Pinpoint the cell where the given text exists, returning its [X, Y] midpoint coordinate. 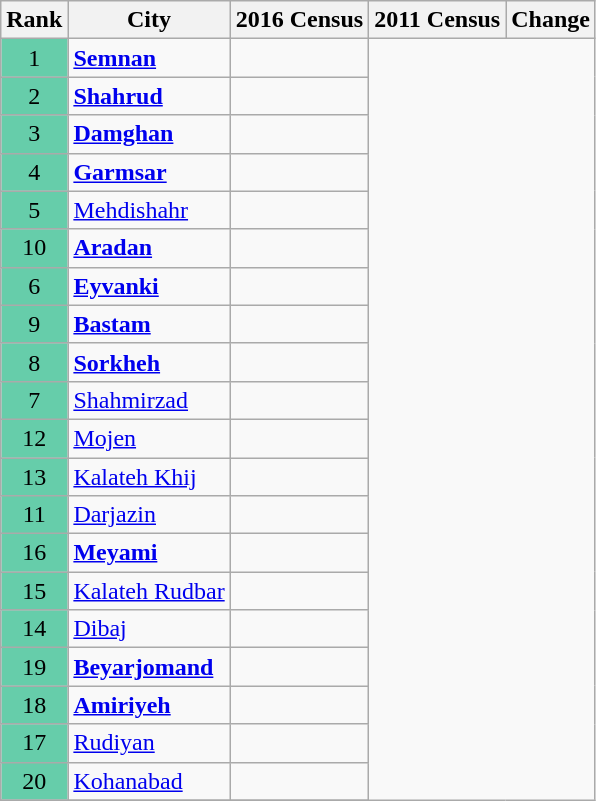
Sorkheh [149, 362]
8 [34, 362]
10 [34, 248]
9 [34, 324]
Darjazin [149, 515]
Damghan [149, 134]
Rank [34, 20]
11 [34, 515]
Mojen [149, 438]
Amiriyeh [149, 705]
Kalateh Khij [149, 477]
Kohanabad [149, 781]
3 [34, 134]
Shahmirzad [149, 400]
Rudiyan [149, 743]
City [149, 20]
Garmsar [149, 172]
6 [34, 286]
5 [34, 210]
Shahrud [149, 96]
Dibaj [149, 629]
19 [34, 667]
Aradan [149, 248]
17 [34, 743]
7 [34, 400]
Bastam [149, 324]
14 [34, 629]
16 [34, 553]
2 [34, 96]
18 [34, 705]
20 [34, 781]
Beyarjomand [149, 667]
2016 Census [299, 20]
4 [34, 172]
Eyvanki [149, 286]
1 [34, 58]
Change [551, 20]
Meyami [149, 553]
Mehdishahr [149, 210]
2011 Census [438, 20]
Kalateh Rudbar [149, 591]
13 [34, 477]
Semnan [149, 58]
15 [34, 591]
12 [34, 438]
